Search for the cell housing the specified text and yield its [x, y] center coordinate. 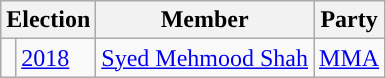
Party [350, 20]
Election [48, 20]
Member [205, 20]
Syed Mehmood Shah [205, 58]
2018 [56, 58]
MMA [350, 58]
